Locate the cell with the specified text and output its [X, Y] center coordinate. 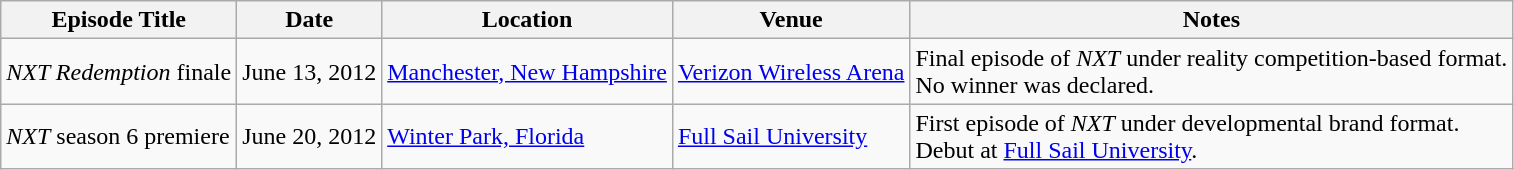
Verizon Wireless Arena [791, 72]
NXT season 6 premiere [119, 136]
Date [310, 20]
NXT Redemption finale [119, 72]
Venue [791, 20]
Winter Park, Florida [528, 136]
First episode of NXT under developmental brand format.Debut at Full Sail University. [1212, 136]
Notes [1212, 20]
Full Sail University [791, 136]
June 13, 2012 [310, 72]
Final episode of NXT under reality competition-based format.No winner was declared. [1212, 72]
June 20, 2012 [310, 136]
Episode Title [119, 20]
Location [528, 20]
Manchester, New Hampshire [528, 72]
